Identify which cell holds the provided text, then report its (x, y) central coordinate. 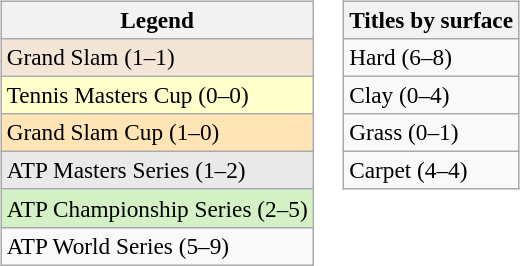
Clay (0–4) (432, 95)
Hard (6–8) (432, 57)
ATP Championship Series (2–5) (157, 208)
ATP Masters Series (1–2) (157, 171)
Grand Slam Cup (1–0) (157, 133)
Grass (0–1) (432, 133)
ATP World Series (5–9) (157, 246)
Carpet (4–4) (432, 171)
Grand Slam (1–1) (157, 57)
Tennis Masters Cup (0–0) (157, 95)
Legend (157, 20)
Titles by surface (432, 20)
